Pinpoint the cell where the given text exists, returning its [X, Y] midpoint coordinate. 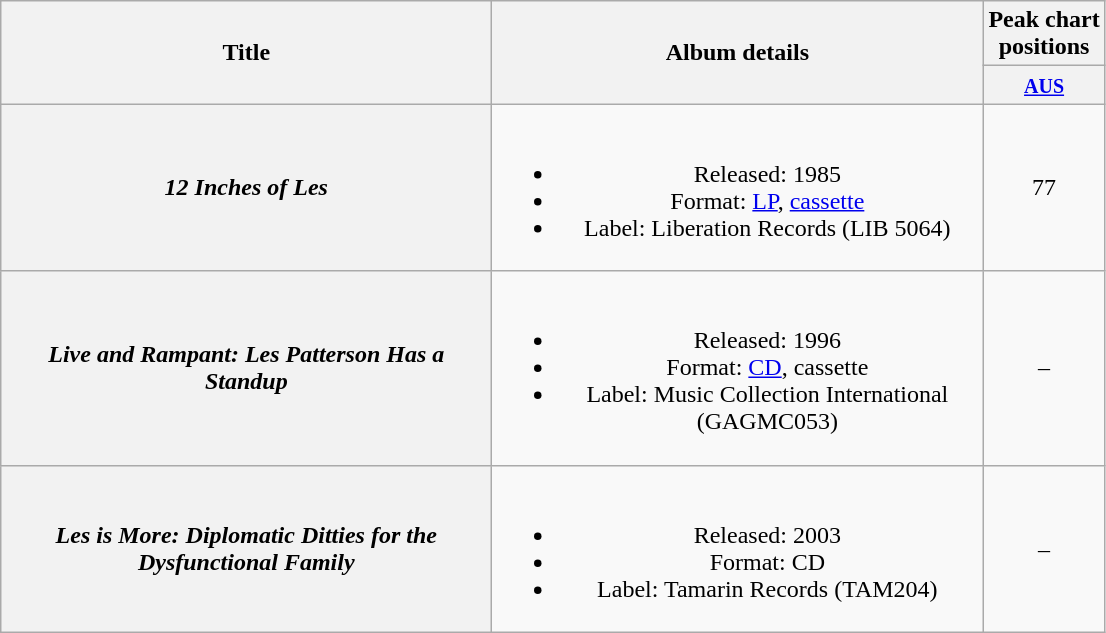
77 [1044, 188]
Released: 2003Format: CDLabel: Tamarin Records (TAM204) [738, 548]
Live and Rampant: Les Patterson Has a Standup [246, 368]
Peak chartpositions [1044, 34]
Album details [738, 52]
Released: 1996Format: CD, cassetteLabel: Music Collection International (GAGMC053) [738, 368]
12 Inches of Les [246, 188]
Title [246, 52]
Les is More: Diplomatic Ditties for the Dysfunctional Family [246, 548]
Released: 1985Format: LP, cassetteLabel: Liberation Records (LIB 5064) [738, 188]
AUS [1044, 85]
